Determine the [x, y] coordinate at the center of the cell enclosing the given text.  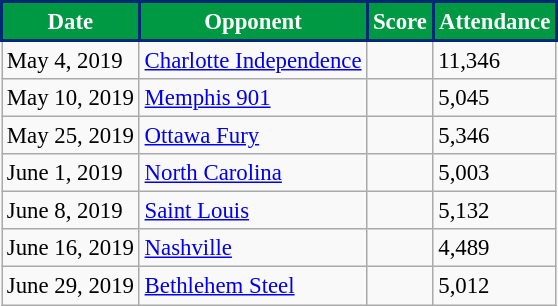
Bethlehem Steel [253, 286]
June 8, 2019 [71, 211]
June 16, 2019 [71, 249]
5,003 [494, 173]
5,012 [494, 286]
Date [71, 22]
5,346 [494, 136]
North Carolina [253, 173]
Opponent [253, 22]
June 1, 2019 [71, 173]
11,346 [494, 60]
Memphis 901 [253, 98]
May 25, 2019 [71, 136]
Nashville [253, 249]
May 4, 2019 [71, 60]
Saint Louis [253, 211]
5,132 [494, 211]
Ottawa Fury [253, 136]
Score [400, 22]
4,489 [494, 249]
Charlotte Independence [253, 60]
Attendance [494, 22]
5,045 [494, 98]
May 10, 2019 [71, 98]
June 29, 2019 [71, 286]
